Identify which cell holds the provided text, then report its (X, Y) central coordinate. 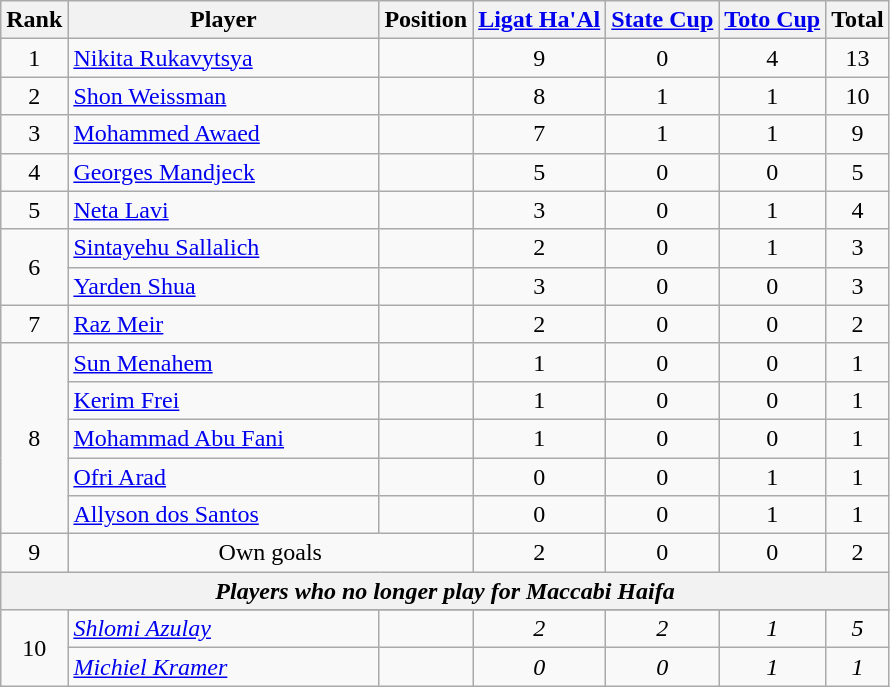
Total (858, 20)
Kerim Frei (224, 400)
Michiel Kramer (224, 667)
Position (426, 20)
State Cup (662, 20)
13 (858, 58)
Player (224, 20)
Ligat Ha'Al (540, 20)
Own goals (270, 553)
Yarden Shua (224, 286)
Shon Weissman (224, 96)
Allyson dos Santos (224, 515)
Raz Meir (224, 324)
Shlomi Azulay (224, 629)
6 (34, 267)
Georges Mandjeck (224, 172)
Mohammed Awaed (224, 134)
Players who no longer play for Maccabi Haifa (446, 591)
Neta Lavi (224, 210)
Rank (34, 20)
Ofri Arad (224, 477)
Nikita Rukavytsya (224, 58)
Sun Menahem (224, 362)
Toto Cup (772, 20)
Sintayehu Sallalich (224, 248)
Mohammad Abu Fani (224, 438)
